For the text-containing cell, return its midpoint in (x, y) coordinate format. 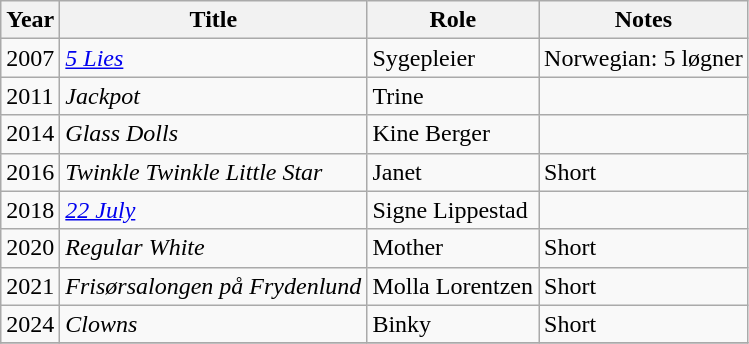
Sygepleier (453, 58)
2024 (30, 324)
2016 (30, 172)
Title (214, 20)
Regular White (214, 248)
2007 (30, 58)
Year (30, 20)
Binky (453, 324)
Glass Dolls (214, 134)
Frisørsalongen på Frydenlund (214, 286)
Janet (453, 172)
Signe Lippestad (453, 210)
2014 (30, 134)
Notes (644, 20)
Norwegian: 5 løgner (644, 58)
Role (453, 20)
2020 (30, 248)
2018 (30, 210)
Clowns (214, 324)
Mother (453, 248)
Kine Berger (453, 134)
2021 (30, 286)
2011 (30, 96)
Trine (453, 96)
22 July (214, 210)
Jackpot (214, 96)
Molla Lorentzen (453, 286)
Twinkle Twinkle Little Star (214, 172)
5 Lies (214, 58)
